Extract the [x, y] coordinate from the center of the cell holding the provided text.  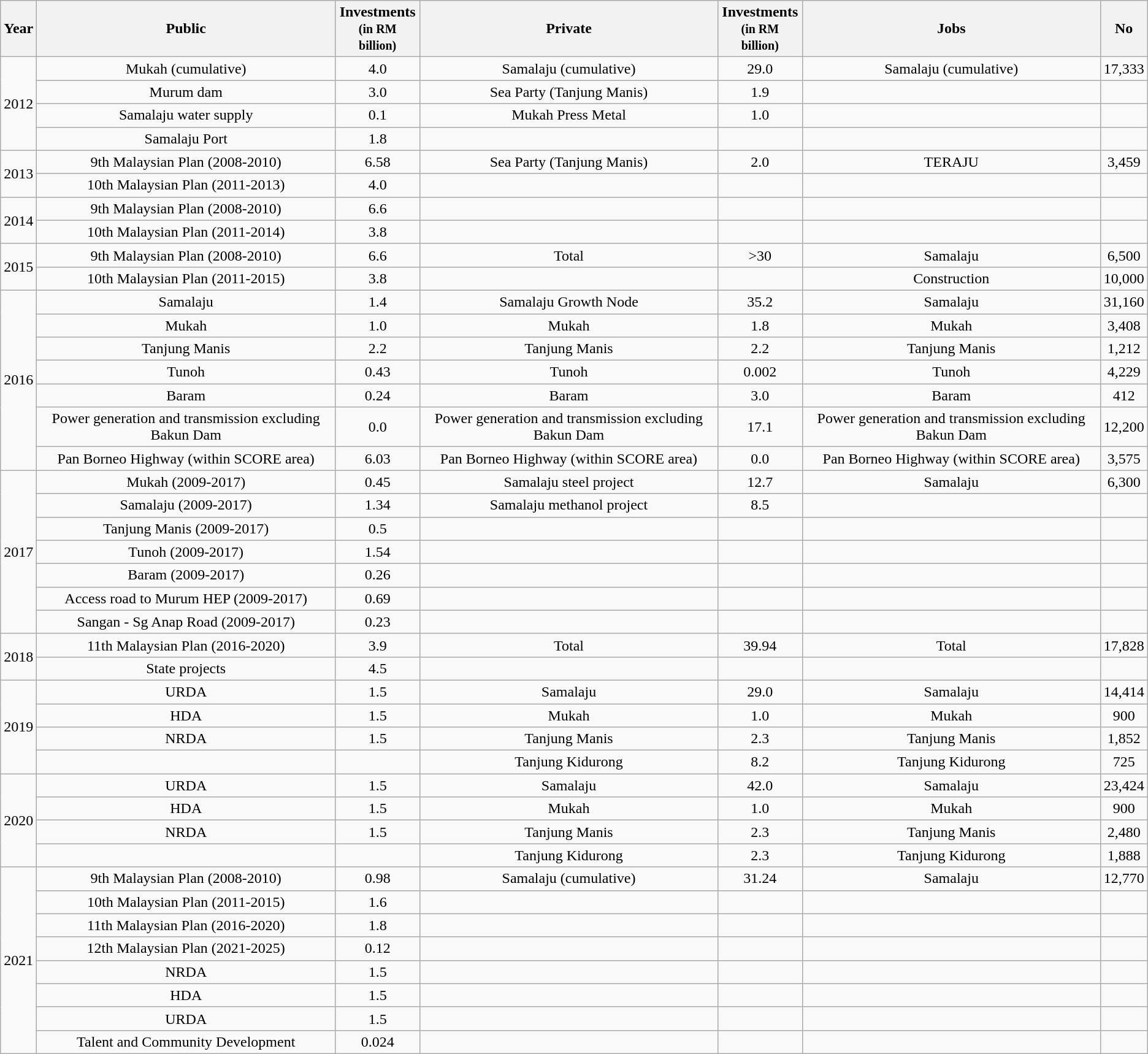
35.2 [760, 302]
Talent and Community Development [186, 1042]
Year [18, 29]
2017 [18, 552]
2021 [18, 960]
Samalaju water supply [186, 115]
17.1 [760, 427]
17,828 [1123, 645]
3,575 [1123, 459]
2,480 [1123, 832]
2018 [18, 657]
0.26 [378, 575]
Mukah (cumulative) [186, 69]
42.0 [760, 785]
3,408 [1123, 326]
1,888 [1123, 855]
Murum dam [186, 92]
State projects [186, 668]
10,000 [1123, 278]
TERAJU [951, 162]
2019 [18, 727]
725 [1123, 762]
1,212 [1123, 349]
Construction [951, 278]
>30 [760, 255]
1.6 [378, 902]
8.5 [760, 505]
0.024 [378, 1042]
39.94 [760, 645]
Private [569, 29]
412 [1123, 395]
12,770 [1123, 879]
0.002 [760, 372]
2016 [18, 380]
0.69 [378, 598]
No [1123, 29]
6.58 [378, 162]
Mukah Press Metal [569, 115]
Samalaju methanol project [569, 505]
31.24 [760, 879]
Samalaju steel project [569, 482]
Access road to Murum HEP (2009-2017) [186, 598]
Tunoh (2009-2017) [186, 552]
Samalaju Port [186, 139]
Samalaju Growth Node [569, 302]
0.12 [378, 949]
2012 [18, 104]
Tanjung Manis (2009-2017) [186, 529]
31,160 [1123, 302]
2.0 [760, 162]
Samalaju (2009-2017) [186, 505]
10th Malaysian Plan (2011-2013) [186, 185]
0.23 [378, 622]
12th Malaysian Plan (2021-2025) [186, 949]
0.1 [378, 115]
0.24 [378, 395]
4.5 [378, 668]
0.98 [378, 879]
6.03 [378, 459]
0.5 [378, 529]
Sangan - Sg Anap Road (2009-2017) [186, 622]
0.43 [378, 372]
14,414 [1123, 692]
3,459 [1123, 162]
1.4 [378, 302]
8.2 [760, 762]
1,852 [1123, 739]
Public [186, 29]
12.7 [760, 482]
1.34 [378, 505]
6,300 [1123, 482]
1.9 [760, 92]
1.54 [378, 552]
4,229 [1123, 372]
Jobs [951, 29]
Mukah (2009-2017) [186, 482]
23,424 [1123, 785]
12,200 [1123, 427]
2014 [18, 220]
10th Malaysian Plan (2011-2014) [186, 232]
6,500 [1123, 255]
0.45 [378, 482]
17,333 [1123, 69]
2013 [18, 174]
3.9 [378, 645]
Baram (2009-2017) [186, 575]
2015 [18, 267]
2020 [18, 820]
